Identify which cell holds the provided text, then report its [x, y] central coordinate. 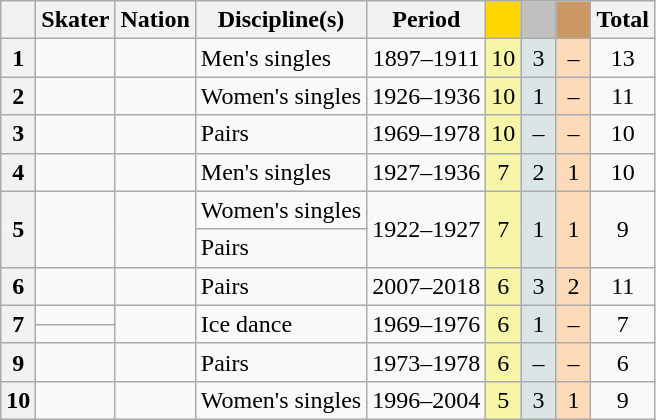
1996–2004 [426, 400]
Period [426, 20]
Nation [155, 20]
1969–1976 [426, 324]
Skater [76, 20]
1973–1978 [426, 362]
Discipline(s) [280, 20]
1927–1936 [426, 172]
1926–1936 [426, 96]
1969–1978 [426, 134]
2007–2018 [426, 286]
4 [18, 172]
13 [623, 58]
1922–1927 [426, 229]
1897–1911 [426, 58]
Total [623, 20]
Ice dance [280, 324]
